Identify which cell holds the provided text, then report its (x, y) central coordinate. 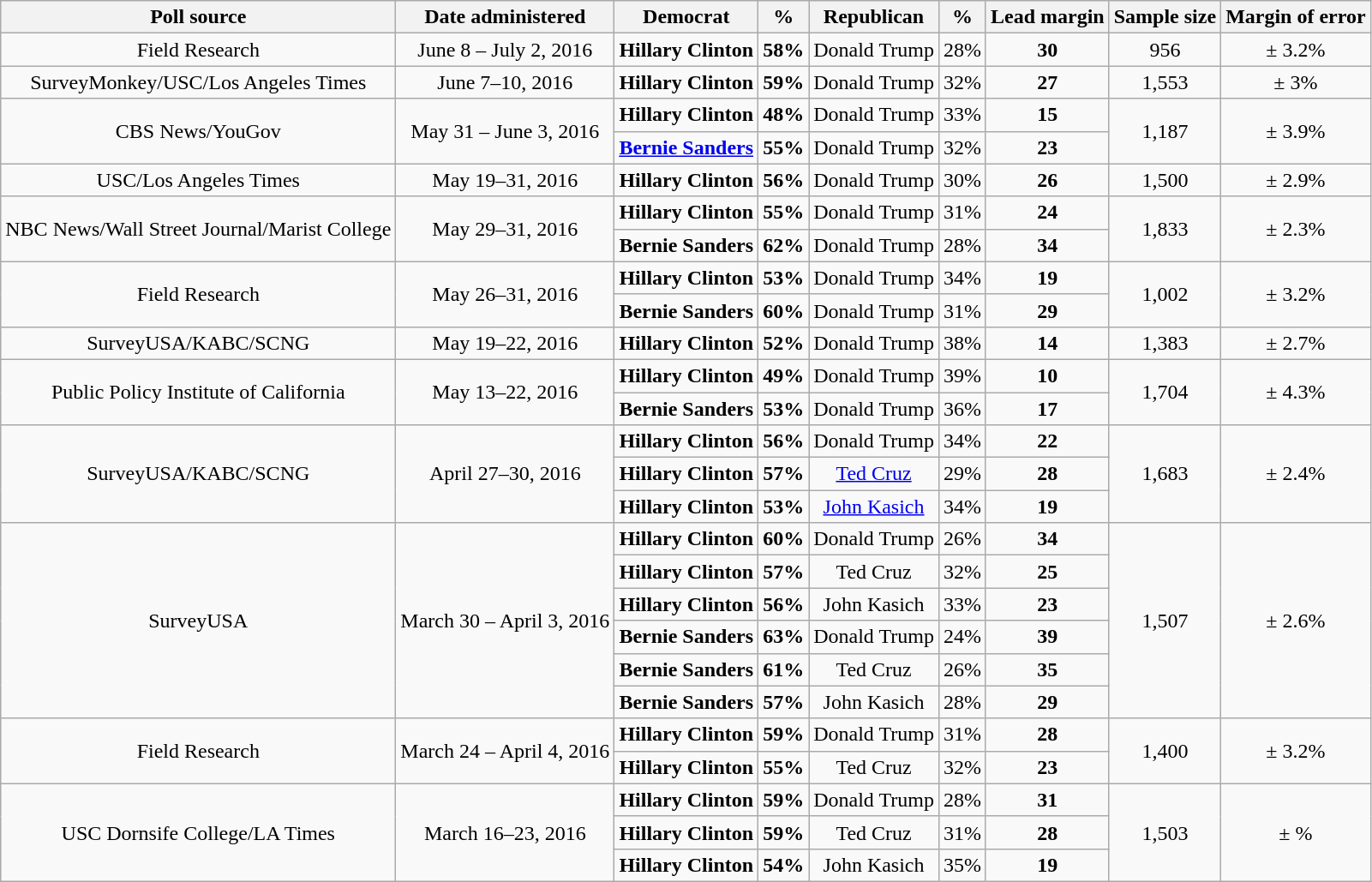
15 (1047, 115)
± % (1296, 832)
± 2.9% (1296, 180)
30% (962, 180)
± 2.4% (1296, 474)
± 2.3% (1296, 229)
1,553 (1165, 82)
April 27–30, 2016 (506, 474)
39% (962, 375)
29% (962, 474)
March 30 – April 3, 2016 (506, 621)
1,500 (1165, 180)
52% (783, 343)
1,002 (1165, 294)
63% (783, 637)
1,187 (1165, 131)
± 2.7% (1296, 343)
Democrat (686, 17)
24 (1047, 213)
956 (1165, 50)
May 13–22, 2016 (506, 392)
22 (1047, 441)
NBC News/Wall Street Journal/Marist College (199, 229)
17 (1047, 409)
CBS News/YouGov (199, 131)
Sample size (1165, 17)
± 2.6% (1296, 621)
26 (1047, 180)
Republican (874, 17)
May 19–22, 2016 (506, 343)
35% (962, 865)
June 7–10, 2016 (506, 82)
Poll source (199, 17)
35 (1047, 669)
24% (962, 637)
May 29–31, 2016 (506, 229)
May 26–31, 2016 (506, 294)
Lead margin (1047, 17)
48% (783, 115)
1,400 (1165, 751)
USC Dornsife College/LA Times (199, 832)
March 16–23, 2016 (506, 832)
39 (1047, 637)
± 3% (1296, 82)
54% (783, 865)
38% (962, 343)
May 19–31, 2016 (506, 180)
Public Policy Institute of California (199, 392)
31 (1047, 800)
USC/Los Angeles Times (199, 180)
30 (1047, 50)
61% (783, 669)
25 (1047, 572)
± 4.3% (1296, 392)
± 3.9% (1296, 131)
May 31 – June 3, 2016 (506, 131)
1,383 (1165, 343)
27 (1047, 82)
1,683 (1165, 474)
Margin of error (1296, 17)
1,507 (1165, 621)
58% (783, 50)
Date administered (506, 17)
62% (783, 245)
March 24 – April 4, 2016 (506, 751)
36% (962, 409)
1,503 (1165, 832)
49% (783, 375)
1,704 (1165, 392)
SurveyUSA (199, 621)
June 8 – July 2, 2016 (506, 50)
SurveyMonkey/USC/Los Angeles Times (199, 82)
14 (1047, 343)
1,833 (1165, 229)
10 (1047, 375)
